Determine the [x, y] coordinate at the center of the cell enclosing the given text.  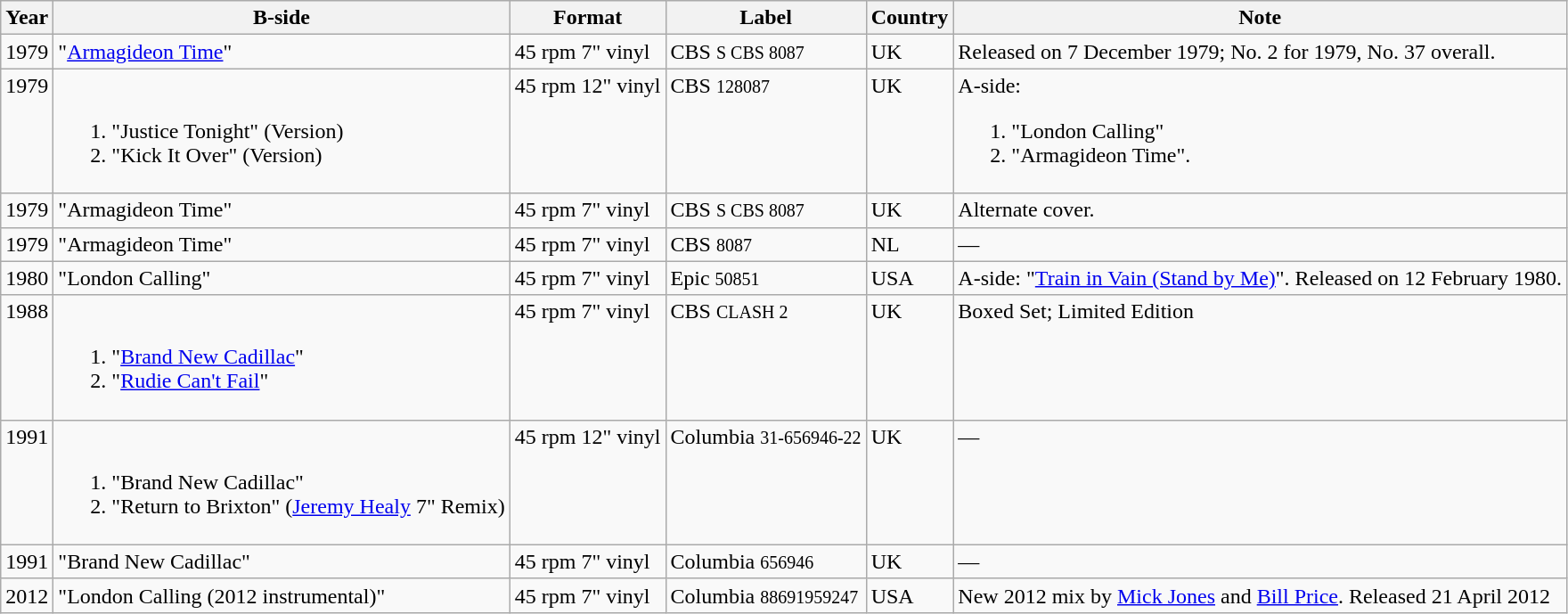
Format [588, 18]
Released on 7 December 1979; No. 2 for 1979, No. 37 overall. [1260, 52]
NL [910, 244]
Columbia 31-656946-22 [766, 482]
CBS 8087 [766, 244]
"Brand New Cadillac""Rudie Can't Fail" [282, 357]
CBS CLASH 2 [766, 357]
A-side: "Train in Vain (Stand by Me)". Released on 12 February 1980. [1260, 278]
"London Calling" [282, 278]
New 2012 mix by Mick Jones and Bill Price. Released 21 April 2012 [1260, 595]
CBS 128087 [766, 131]
Columbia 656946 [766, 561]
2012 [27, 595]
1988 [27, 357]
1980 [27, 278]
"Justice Tonight" (Version)"Kick It Over" (Version) [282, 131]
"Brand New Cadillac""Return to Brixton" (Jeremy Healy 7" Remix) [282, 482]
Note [1260, 18]
Columbia 88691959247 [766, 595]
"Brand New Cadillac" [282, 561]
"London Calling (2012 instrumental)" [282, 595]
A-side:"London Calling""Armagideon Time". [1260, 131]
B-side [282, 18]
Year [27, 18]
Label [766, 18]
Country [910, 18]
Boxed Set; Limited Edition [1260, 357]
Alternate cover. [1260, 210]
Epic 50851 [766, 278]
